From the cell containing the given text, extract its center point as [x, y] coordinate. 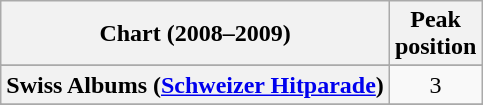
Chart (2008–2009) [196, 34]
Peakposition [435, 34]
3 [435, 85]
Swiss Albums (Schweizer Hitparade) [196, 85]
